Return [X, Y] of the center of cell containing provided text 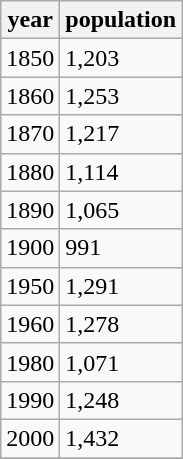
1900 [30, 248]
1980 [30, 362]
1990 [30, 400]
1,203 [121, 58]
1850 [30, 58]
1,248 [121, 400]
1880 [30, 172]
1,065 [121, 210]
1,071 [121, 362]
1,217 [121, 134]
1,253 [121, 96]
1960 [30, 324]
1890 [30, 210]
991 [121, 248]
1,432 [121, 438]
1950 [30, 286]
year [30, 20]
population [121, 20]
1,114 [121, 172]
1,291 [121, 286]
1870 [30, 134]
1,278 [121, 324]
1860 [30, 96]
2000 [30, 438]
